Pinpoint the cell where the given text exists, returning its (X, Y) midpoint coordinate. 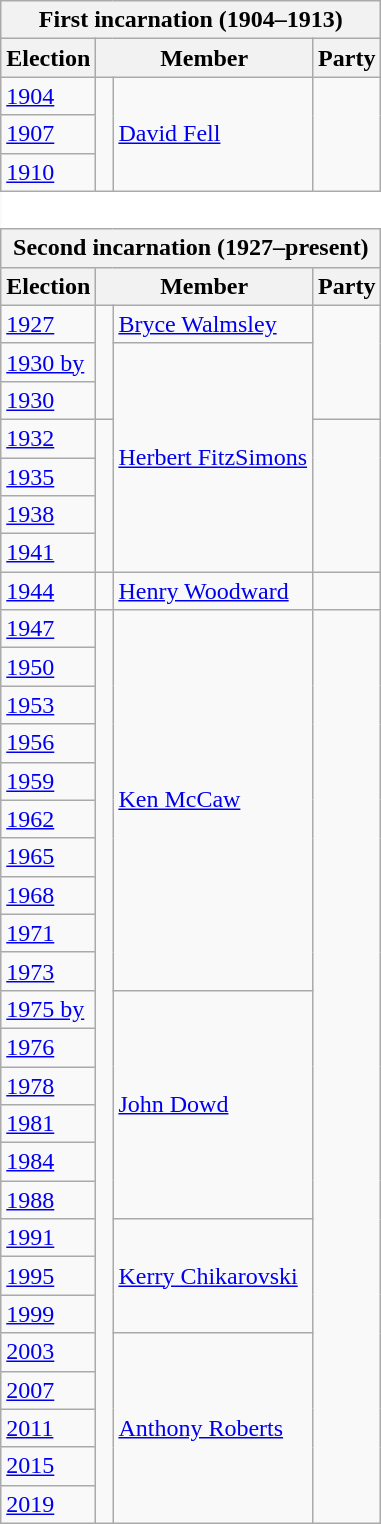
Bryce Walmsley (213, 324)
2007 (48, 1390)
Herbert FitzSimons (213, 457)
1991 (48, 1238)
1976 (48, 1047)
1935 (48, 477)
1950 (48, 667)
2019 (48, 1504)
1981 (48, 1124)
First incarnation (1904–1913) (191, 20)
1944 (48, 591)
1988 (48, 1200)
1962 (48, 819)
1995 (48, 1276)
1968 (48, 895)
1930 (48, 400)
1947 (48, 629)
David Fell (213, 134)
2015 (48, 1466)
1971 (48, 933)
1927 (48, 324)
1953 (48, 705)
1999 (48, 1314)
1932 (48, 438)
1978 (48, 1085)
Anthony Roberts (213, 1428)
1904 (48, 96)
1910 (48, 172)
1975 by (48, 1009)
2011 (48, 1428)
2003 (48, 1352)
1959 (48, 781)
1984 (48, 1162)
Second incarnation (1927–present) (191, 248)
1956 (48, 743)
1965 (48, 857)
1973 (48, 971)
Ken McCaw (213, 800)
1907 (48, 134)
1941 (48, 553)
Henry Woodward (213, 591)
John Dowd (213, 1104)
Kerry Chikarovski (213, 1276)
1938 (48, 515)
1930 by (48, 362)
